Detect which cell encompasses the target text, then output its [X, Y] center coordinate. 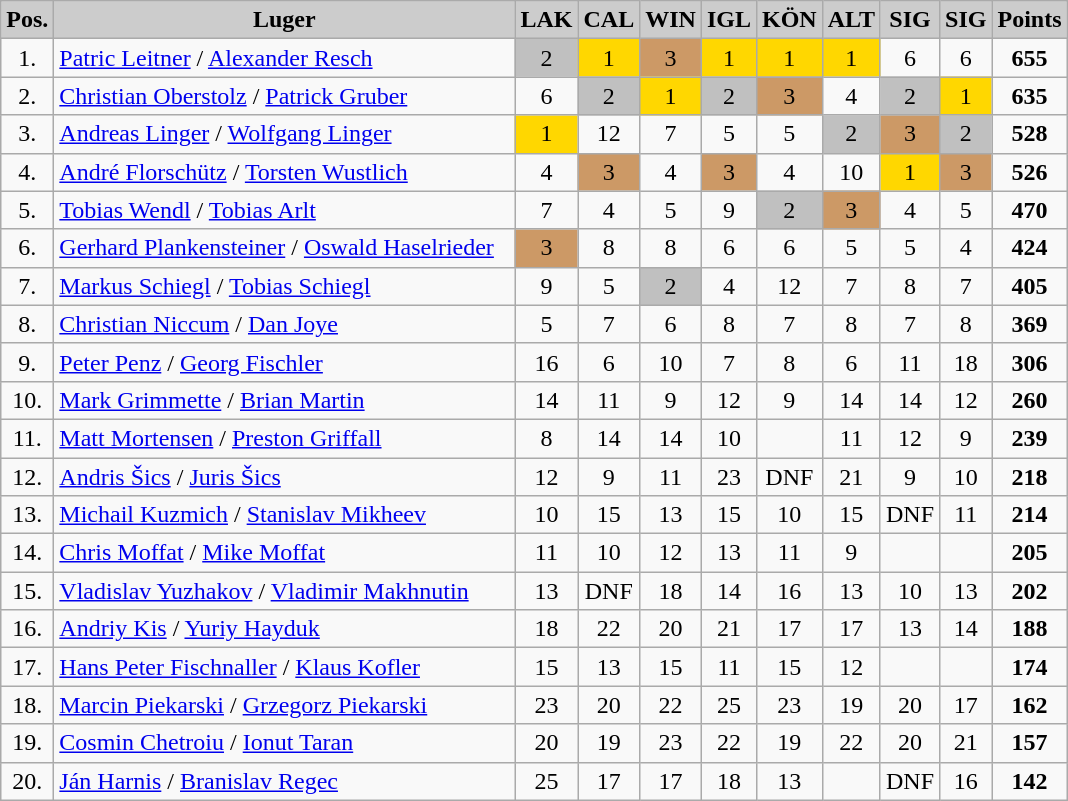
1. [28, 58]
Marcin Piekarski / Grzegorz Piekarski [284, 705]
174 [1030, 667]
162 [1030, 705]
306 [1030, 362]
Christian Niccum / Dan Joye [284, 324]
Peter Penz / Georg Fischler [284, 362]
655 [1030, 58]
11. [28, 438]
369 [1030, 324]
Hans Peter Fischnaller / Klaus Kofler [284, 667]
Ján Harnis / Branislav Regec [284, 781]
Michail Kuzmich / Stanislav Mikheev [284, 515]
14. [28, 553]
15. [28, 591]
IGL [728, 20]
ALT [851, 20]
18. [28, 705]
6. [28, 248]
André Florschütz / Torsten Wustlich [284, 172]
Markus Schiegl / Tobias Schiegl [284, 286]
470 [1030, 210]
Andriy Kis / Yuriy Hayduk [284, 629]
Points [1030, 20]
142 [1030, 781]
405 [1030, 286]
424 [1030, 248]
Vladislav Yuzhakov / Vladimir Makhnutin [284, 591]
Andreas Linger / Wolfgang Linger [284, 134]
Chris Moffat / Mike Moffat [284, 553]
Luger [284, 20]
239 [1030, 438]
4. [28, 172]
13. [28, 515]
Cosmin Chetroiu / Ionut Taran [284, 743]
218 [1030, 477]
5. [28, 210]
8. [28, 324]
20. [28, 781]
635 [1030, 96]
Tobias Wendl / Tobias Arlt [284, 210]
12. [28, 477]
LAK [546, 20]
KÖN [789, 20]
19. [28, 743]
Gerhard Plankensteiner / Oswald Haselrieder [284, 248]
202 [1030, 591]
CAL [609, 20]
10. [28, 400]
17. [28, 667]
526 [1030, 172]
16. [28, 629]
205 [1030, 553]
Matt Mortensen / Preston Griffall [284, 438]
157 [1030, 743]
9. [28, 362]
188 [1030, 629]
528 [1030, 134]
214 [1030, 515]
Pos. [28, 20]
2. [28, 96]
Christian Oberstolz / Patrick Gruber [284, 96]
Andris Šics / Juris Šics [284, 477]
Mark Grimmette / Brian Martin [284, 400]
7. [28, 286]
260 [1030, 400]
3. [28, 134]
WIN [671, 20]
Patric Leitner / Alexander Resch [284, 58]
